Return (X, Y) of the center of cell containing provided text 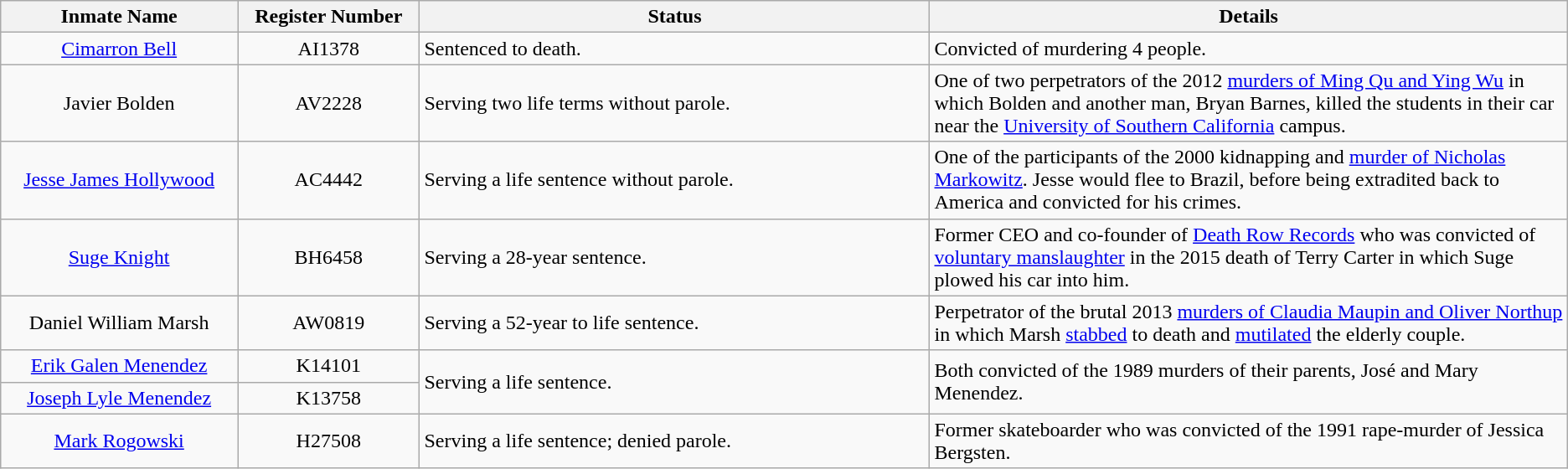
Former skateboarder who was convicted of the 1991 rape-murder of Jessica Bergsten. (1248, 441)
H27508 (328, 441)
Serving a life sentence; denied parole. (675, 441)
AW0819 (328, 323)
Both convicted of the 1989 murders of their parents, José and Mary Menendez. (1248, 382)
K14101 (328, 366)
Serving a 28-year sentence. (675, 257)
BH6458 (328, 257)
Convicted of murdering 4 people. (1248, 49)
Serving a life sentence. (675, 382)
Cimarron Bell (119, 49)
Mark Rogowski (119, 441)
Javier Bolden (119, 103)
AI1378 (328, 49)
Perpetrator of the brutal 2013 murders of Claudia Maupin and Oliver Northup in which Marsh stabbed to death and mutilated the elderly couple. (1248, 323)
Daniel William Marsh (119, 323)
Serving two life terms without parole. (675, 103)
K13758 (328, 398)
Inmate Name (119, 17)
Suge Knight (119, 257)
Jesse James Hollywood (119, 180)
AC4442 (328, 180)
Sentenced to death. (675, 49)
AV2228 (328, 103)
Serving a life sentence without parole. (675, 180)
Erik Galen Menendez (119, 366)
Serving a 52-year to life sentence. (675, 323)
Status (675, 17)
Register Number (328, 17)
Details (1248, 17)
Joseph Lyle Menendez (119, 398)
